Output the (x, y) coordinate of the center of the cell containing the given text.  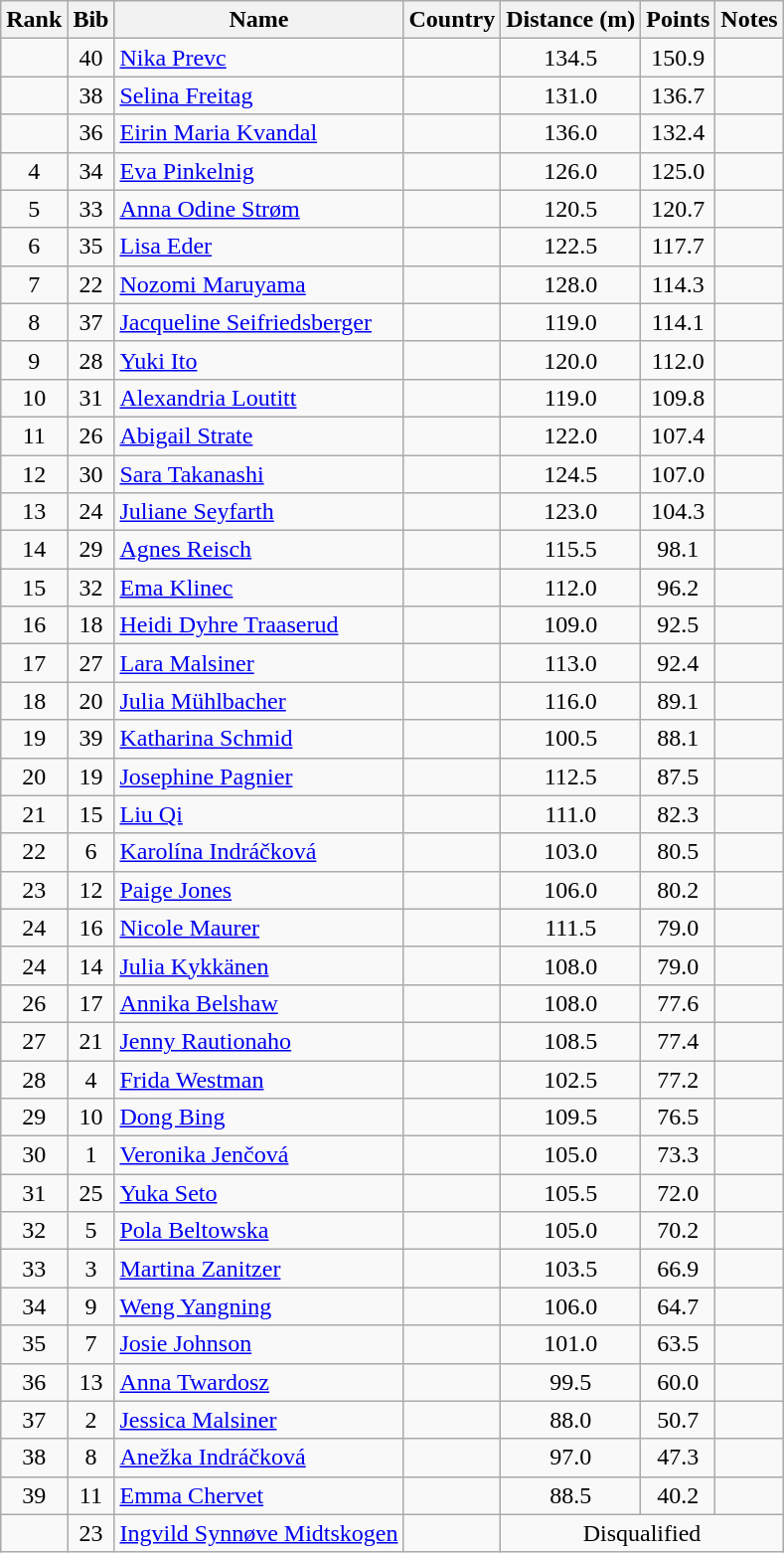
100.5 (570, 739)
99.5 (570, 1382)
132.4 (678, 133)
72.0 (678, 1193)
105.5 (570, 1193)
Julia Kykkänen (258, 965)
Martina Zanitzer (258, 1269)
63.5 (678, 1344)
77.4 (678, 1041)
3 (91, 1269)
123.0 (570, 512)
131.0 (570, 95)
47.3 (678, 1458)
126.0 (570, 171)
Karolína Indráčková (258, 852)
101.0 (570, 1344)
102.5 (570, 1079)
Josie Johnson (258, 1344)
Frida Westman (258, 1079)
Nicole Maurer (258, 928)
40 (91, 58)
Eva Pinkelnig (258, 171)
66.9 (678, 1269)
113.0 (570, 663)
73.3 (678, 1155)
Josephine Pagnier (258, 776)
Country (452, 20)
104.3 (678, 512)
1 (91, 1155)
120.0 (570, 360)
Selina Freitag (258, 95)
40.2 (678, 1495)
82.3 (678, 814)
Weng Yangning (258, 1306)
Yuki Ito (258, 360)
70.2 (678, 1231)
Katharina Schmid (258, 739)
Annika Belshaw (258, 1003)
98.1 (678, 550)
50.7 (678, 1420)
117.7 (678, 247)
Ema Klinec (258, 588)
77.6 (678, 1003)
Points (678, 20)
116.0 (570, 701)
25 (91, 1193)
124.5 (570, 474)
Rank (34, 20)
Liu Qi (258, 814)
Jacqueline Seifriedsberger (258, 322)
64.7 (678, 1306)
Lara Malsiner (258, 663)
Eirin Maria Kvandal (258, 133)
77.2 (678, 1079)
Ingvild Synnøve Midtskogen (258, 1533)
76.5 (678, 1118)
Nika Prevc (258, 58)
109.8 (678, 398)
114.3 (678, 284)
150.9 (678, 58)
87.5 (678, 776)
Anna Twardosz (258, 1382)
120.5 (570, 209)
Anežka Indráčková (258, 1458)
103.5 (570, 1269)
Dong Bing (258, 1118)
80.5 (678, 852)
Anna Odine Strøm (258, 209)
Veronika Jenčová (258, 1155)
88.5 (570, 1495)
107.4 (678, 435)
107.0 (678, 474)
Julia Mühlbacher (258, 701)
108.5 (570, 1041)
Pola Beltowska (258, 1231)
96.2 (678, 588)
114.1 (678, 322)
92.5 (678, 625)
Name (258, 20)
Notes (749, 20)
92.4 (678, 663)
103.0 (570, 852)
Heidi Dyhre Traaserud (258, 625)
112.5 (570, 776)
Jessica Malsiner (258, 1420)
109.0 (570, 625)
109.5 (570, 1118)
97.0 (570, 1458)
88.0 (570, 1420)
136.0 (570, 133)
Lisa Eder (258, 247)
122.0 (570, 435)
Paige Jones (258, 890)
111.0 (570, 814)
136.7 (678, 95)
Emma Chervet (258, 1495)
Sara Takanashi (258, 474)
134.5 (570, 58)
125.0 (678, 171)
80.2 (678, 890)
Distance (m) (570, 20)
111.5 (570, 928)
Juliane Seyfarth (258, 512)
89.1 (678, 701)
128.0 (570, 284)
2 (91, 1420)
Nozomi Maruyama (258, 284)
Disqualified (642, 1533)
Abigail Strate (258, 435)
Bib (91, 20)
122.5 (570, 247)
120.7 (678, 209)
Yuka Seto (258, 1193)
115.5 (570, 550)
Alexandria Loutitt (258, 398)
Jenny Rautionaho (258, 1041)
88.1 (678, 739)
Agnes Reisch (258, 550)
60.0 (678, 1382)
